Detect which cell encompasses the target text, then output its (x, y) center coordinate. 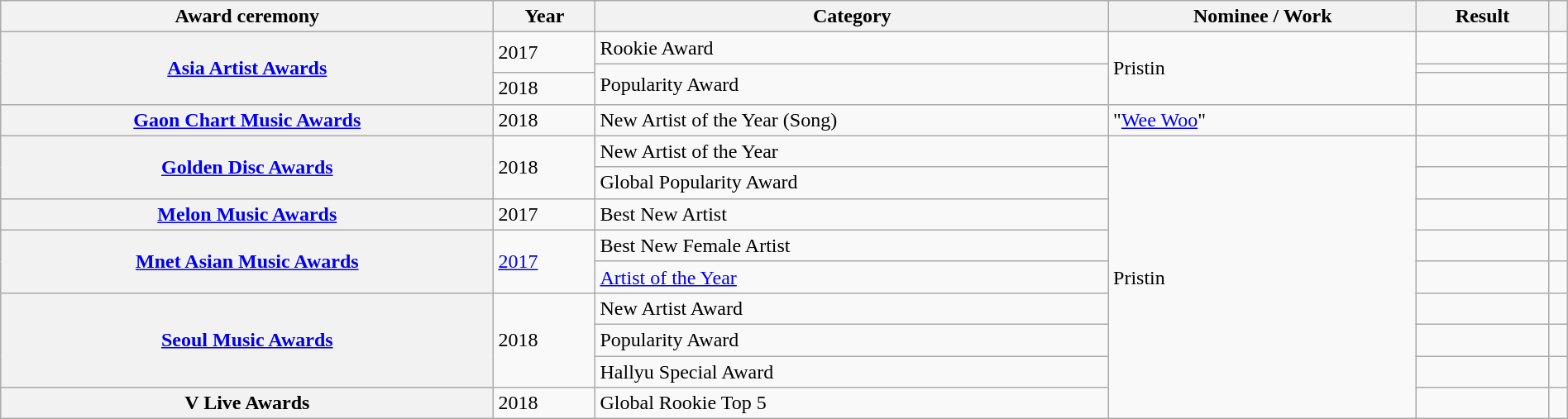
Global Popularity Award (852, 183)
Gaon Chart Music Awards (247, 120)
Nominee / Work (1263, 17)
Artist of the Year (852, 277)
Mnet Asian Music Awards (247, 261)
Rookie Award (852, 48)
Hallyu Special Award (852, 371)
Best New Female Artist (852, 245)
Melon Music Awards (247, 214)
Seoul Music Awards (247, 340)
Award ceremony (247, 17)
Best New Artist (852, 214)
Year (544, 17)
Category (852, 17)
Golden Disc Awards (247, 167)
V Live Awards (247, 403)
Global Rookie Top 5 (852, 403)
New Artist of the Year (Song) (852, 120)
New Artist of the Year (852, 151)
Asia Artist Awards (247, 68)
Result (1482, 17)
New Artist Award (852, 308)
"Wee Woo" (1263, 120)
